Pinpoint the cell where the given text exists, returning its [x, y] midpoint coordinate. 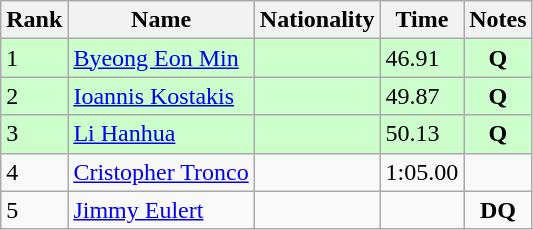
Name [161, 20]
Cristopher Tronco [161, 172]
5 [34, 210]
1:05.00 [422, 172]
Rank [34, 20]
Li Hanhua [161, 134]
1 [34, 58]
Nationality [317, 20]
3 [34, 134]
DQ [498, 210]
Notes [498, 20]
4 [34, 172]
50.13 [422, 134]
Ioannis Kostakis [161, 96]
Byeong Eon Min [161, 58]
Time [422, 20]
Jimmy Eulert [161, 210]
49.87 [422, 96]
2 [34, 96]
46.91 [422, 58]
